Output the [x, y] coordinate of the center of the cell containing the given text.  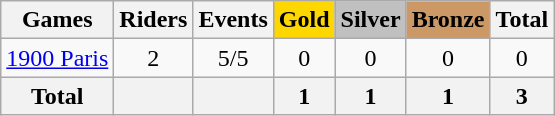
1900 Paris [58, 58]
Games [58, 20]
Silver [370, 20]
2 [154, 58]
Riders [154, 20]
Bronze [448, 20]
Events [233, 20]
3 [522, 96]
5/5 [233, 58]
Gold [304, 20]
